Scan for the cell matching the given text and deliver its [X, Y] coordinate at center. 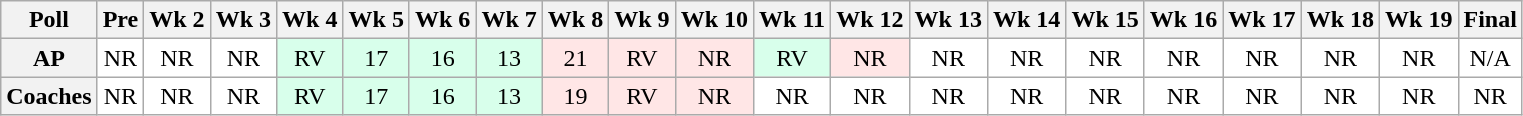
Wk 18 [1340, 20]
N/A [1490, 58]
Poll [49, 20]
Wk 19 [1419, 20]
Wk 9 [642, 20]
Coaches [49, 96]
AP [49, 58]
21 [575, 58]
Wk 14 [1026, 20]
Final [1490, 20]
Wk 7 [509, 20]
Wk 15 [1105, 20]
Wk 3 [243, 20]
Wk 16 [1183, 20]
Wk 13 [948, 20]
Wk 11 [792, 20]
Pre [120, 20]
Wk 10 [714, 20]
Wk 4 [310, 20]
Wk 8 [575, 20]
19 [575, 96]
Wk 2 [177, 20]
Wk 17 [1262, 20]
Wk 12 [870, 20]
Wk 5 [376, 20]
Wk 6 [442, 20]
